Scan for the cell matching the given text and deliver its (X, Y) coordinate at center. 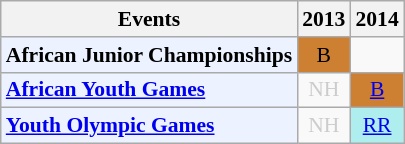
RR (376, 126)
African Youth Games (149, 90)
2014 (376, 19)
2013 (324, 19)
Youth Olympic Games (149, 126)
African Junior Championships (149, 55)
Events (149, 19)
